Provide the [x, y] coordinate of the cell's center where the given text is located.  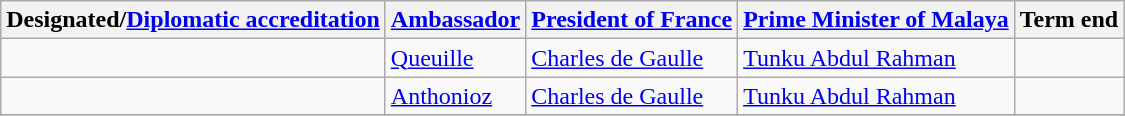
Anthonioz [455, 96]
Term end [1069, 20]
Queuille [455, 58]
Ambassador [455, 20]
Designated/Diplomatic accreditation [194, 20]
Prime Minister of Malaya [876, 20]
President of France [632, 20]
